Capture the cell that displays the provided text and extract its (X, Y) central coordinate. 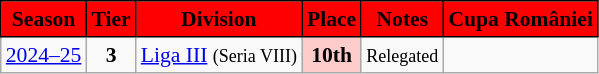
Division (219, 19)
Season (44, 19)
3 (110, 55)
10th (332, 55)
Place (332, 19)
Liga III (Seria VIII) (219, 55)
Cupa României (520, 19)
Tier (110, 19)
Relegated (402, 55)
Notes (402, 19)
2024–25 (44, 55)
